Scan for the cell matching the given text and deliver its (X, Y) coordinate at center. 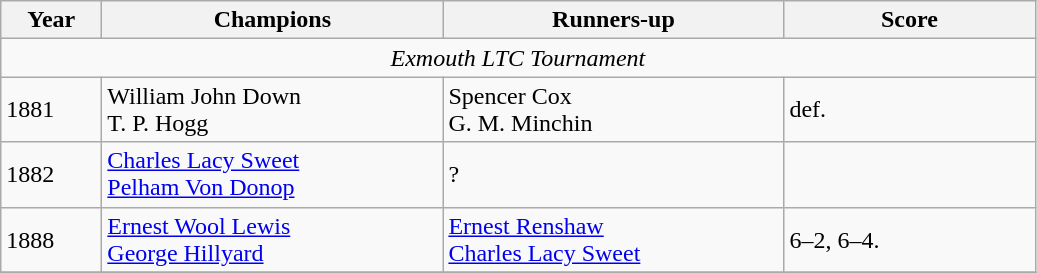
William John Down T. P. Hogg (272, 110)
Score (910, 20)
Exmouth LTC Tournament (518, 58)
Champions (272, 20)
1881 (52, 110)
? (614, 174)
Ernest Wool Lewis George Hillyard (272, 240)
Runners-up (614, 20)
Charles Lacy Sweet Pelham Von Donop (272, 174)
Spencer Cox G. M. Minchin (614, 110)
1882 (52, 174)
Ernest Renshaw Charles Lacy Sweet (614, 240)
1888 (52, 240)
6–2, 6–4. (910, 240)
Year (52, 20)
def. (910, 110)
